Extract the (x, y) coordinate from the center of the cell holding the provided text.  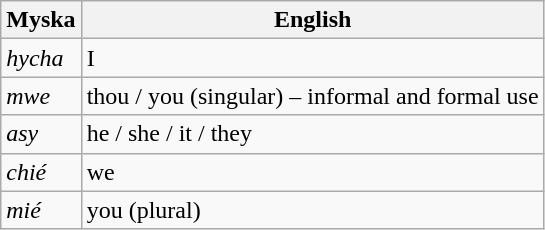
asy (41, 134)
hycha (41, 58)
thou / you (singular) – informal and formal use (312, 96)
mwe (41, 96)
he / she / it / they (312, 134)
mié (41, 210)
you (plural) (312, 210)
we (312, 172)
chié (41, 172)
I (312, 58)
English (312, 20)
Myska (41, 20)
